Return [x, y] of the center of cell containing provided text 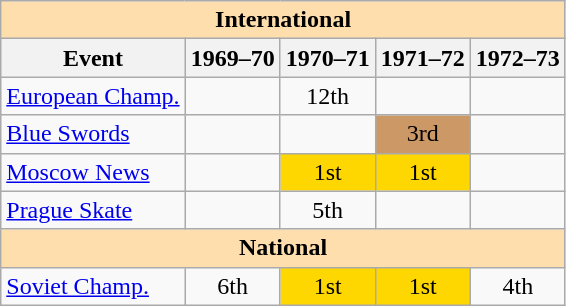
5th [328, 210]
12th [328, 96]
3rd [422, 134]
1972–73 [518, 58]
4th [518, 286]
Moscow News [93, 172]
Blue Swords [93, 134]
International [284, 20]
National [284, 248]
European Champ. [93, 96]
Event [93, 58]
6th [232, 286]
Prague Skate [93, 210]
1970–71 [328, 58]
Soviet Champ. [93, 286]
1969–70 [232, 58]
1971–72 [422, 58]
